Return the (X, Y) coordinate for the center point of the cell that contains the specified text.  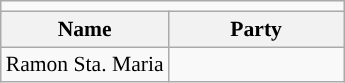
Name (85, 29)
Party (256, 29)
Ramon Sta. Maria (85, 65)
